Find where the given text appears and provide that cell's center as (X, Y) coordinate. 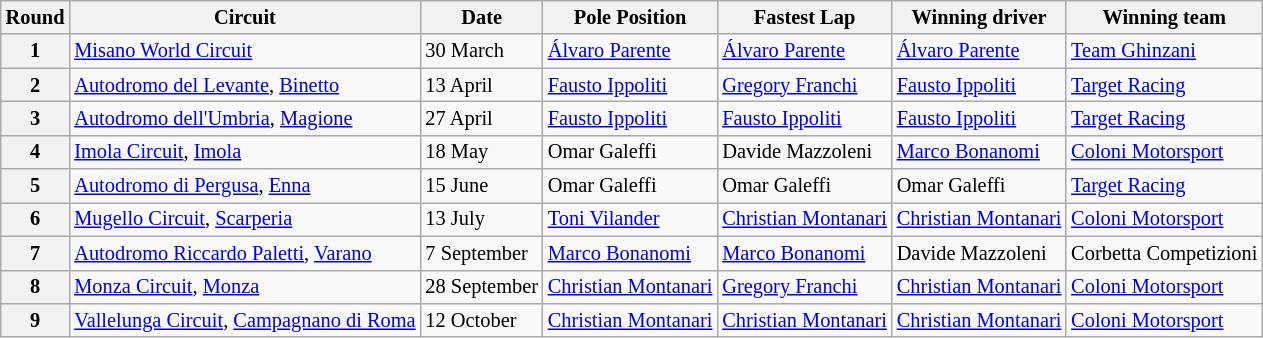
4 (36, 152)
9 (36, 320)
Circuit (244, 17)
Pole Position (630, 17)
Fastest Lap (804, 17)
5 (36, 186)
Toni Vilander (630, 219)
Autodromo Riccardo Paletti, Varano (244, 253)
6 (36, 219)
Corbetta Competizioni (1164, 253)
Mugello Circuit, Scarperia (244, 219)
Imola Circuit, Imola (244, 152)
13 July (482, 219)
Autodromo dell'Umbria, Magione (244, 118)
Round (36, 17)
Monza Circuit, Monza (244, 287)
Autodromo del Levante, Binetto (244, 85)
3 (36, 118)
1 (36, 51)
8 (36, 287)
27 April (482, 118)
13 April (482, 85)
Vallelunga Circuit, Campagnano di Roma (244, 320)
Winning team (1164, 17)
30 March (482, 51)
Date (482, 17)
18 May (482, 152)
Team Ghinzani (1164, 51)
12 October (482, 320)
15 June (482, 186)
Autodromo di Pergusa, Enna (244, 186)
Misano World Circuit (244, 51)
2 (36, 85)
Winning driver (979, 17)
28 September (482, 287)
7 (36, 253)
7 September (482, 253)
